Extract the [x, y] coordinate from the center of the cell holding the provided text.  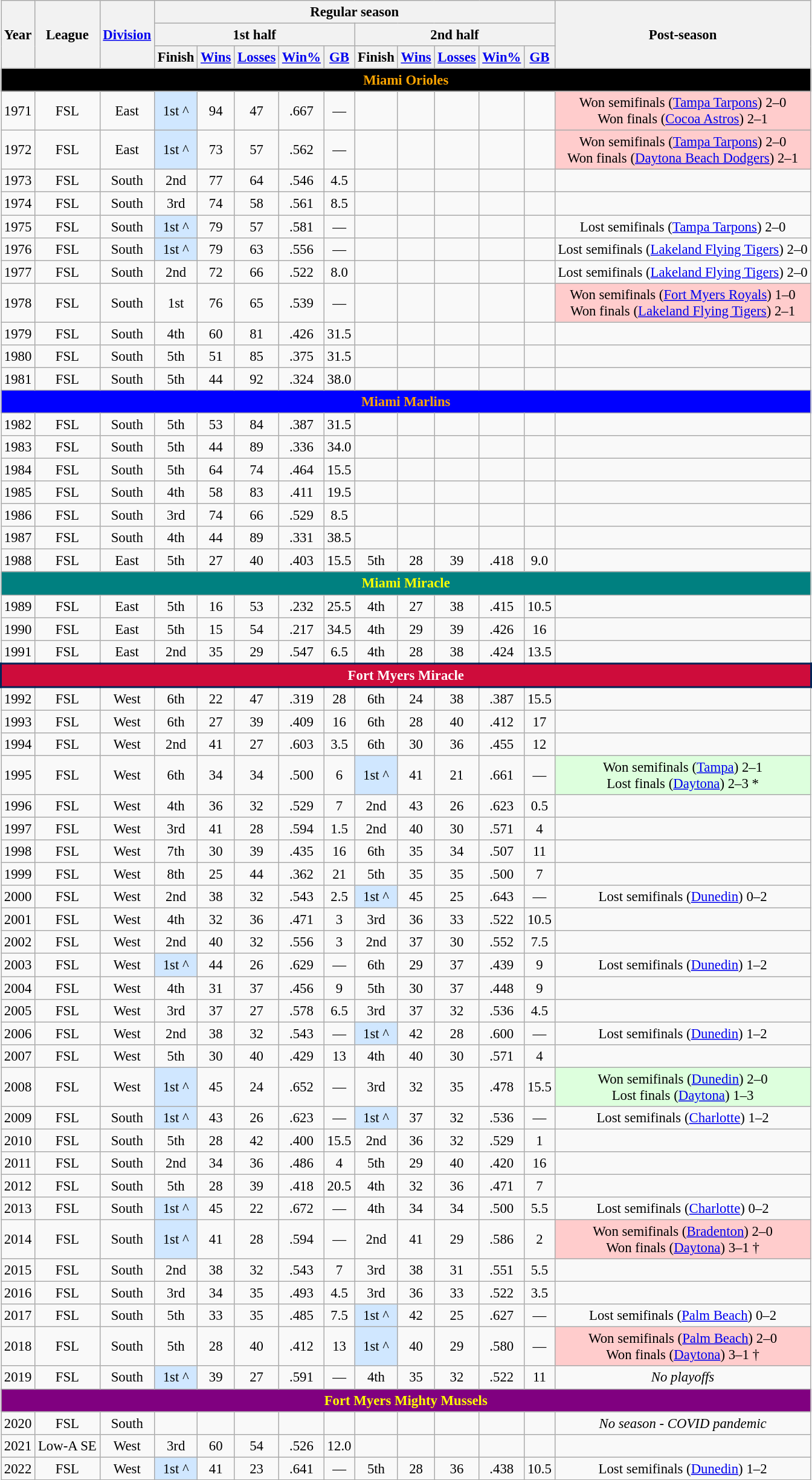
.424 [501, 651]
.493 [302, 1293]
.456 [302, 988]
1985 [18, 493]
2015 [18, 1270]
1978 [18, 302]
2012 [18, 1186]
.409 [302, 722]
Lost semifinals (Tampa Tarpons) 2–0 [683, 227]
20.5 [339, 1186]
2011 [18, 1163]
84 [257, 424]
2018 [18, 1346]
.403 [302, 561]
Lost semifinals (Charlotte) 0–2 [683, 1209]
8.0 [339, 272]
Fort Myers Miracle [406, 676]
1 [540, 1140]
2013 [18, 1209]
92 [257, 379]
.415 [501, 606]
2006 [18, 1033]
2nd half [454, 35]
15 [216, 629]
.478 [501, 1087]
77 [216, 181]
.586 [501, 1240]
.600 [501, 1033]
76 [216, 302]
.362 [302, 874]
25.5 [339, 606]
.551 [501, 1270]
2020 [18, 1423]
1997 [18, 829]
2001 [18, 920]
.400 [302, 1140]
.485 [302, 1316]
.539 [302, 302]
2014 [18, 1240]
.661 [501, 775]
1994 [18, 745]
34.0 [339, 447]
.580 [501, 1346]
Lost semifinals (Charlotte) 1–2 [683, 1118]
.324 [302, 379]
2019 [18, 1378]
.429 [302, 1056]
1998 [18, 851]
.562 [302, 150]
73 [216, 150]
.439 [501, 965]
72 [216, 272]
1988 [18, 561]
1.5 [339, 829]
.581 [302, 227]
.591 [302, 1378]
.546 [302, 181]
1993 [18, 722]
8th [175, 874]
2009 [18, 1118]
1999 [18, 874]
23 [257, 1469]
.455 [501, 745]
65 [257, 302]
Miami Orioles [406, 80]
.217 [302, 629]
Won semifinals (Fort Myers Royals) 1–0Won finals (Lakeland Flying Tigers) 2–1 [683, 302]
1977 [18, 272]
2000 [18, 897]
1976 [18, 249]
2002 [18, 942]
.629 [302, 965]
.232 [302, 606]
2010 [18, 1140]
.486 [302, 1163]
1981 [18, 379]
Won semifinals (Bradenton) 2–0Won finals (Daytona) 3–1 † [683, 1240]
.641 [302, 1469]
2008 [18, 1087]
.652 [302, 1087]
.435 [302, 851]
38.5 [339, 538]
.667 [302, 111]
.603 [302, 745]
.507 [501, 851]
.438 [501, 1469]
Miami Marlins [406, 402]
.375 [302, 357]
38.0 [339, 379]
17 [540, 722]
Miami Miracle [406, 584]
1989 [18, 606]
1st [175, 302]
19.5 [339, 493]
1975 [18, 227]
2004 [18, 988]
2007 [18, 1056]
.319 [302, 699]
2022 [18, 1469]
League [68, 35]
1991 [18, 651]
83 [257, 493]
.561 [302, 204]
1973 [18, 181]
.420 [501, 1163]
Won semifinals (Dunedin) 2–0Lost finals (Daytona) 1–3 [683, 1087]
1st half [254, 35]
.464 [302, 470]
1983 [18, 447]
2 [540, 1240]
.526 [302, 1446]
2017 [18, 1316]
.336 [302, 447]
2005 [18, 1010]
.331 [302, 538]
.547 [302, 651]
1986 [18, 515]
1980 [18, 357]
Low-A SE [68, 1446]
2016 [18, 1293]
Division [127, 35]
0.5 [540, 806]
Post-season [683, 35]
1995 [18, 775]
94 [216, 111]
.448 [501, 988]
Regular season [354, 12]
12 [540, 745]
.627 [501, 1316]
Won semifinals (Tampa Tarpons) 2–0Won finals (Cocoa Astros) 2–1 [683, 111]
7th [175, 851]
51 [216, 357]
Lost semifinals (Palm Beach) 0–2 [683, 1316]
63 [257, 249]
1972 [18, 150]
1974 [18, 204]
2021 [18, 1446]
9.0 [540, 561]
1990 [18, 629]
1992 [18, 699]
No playoffs [683, 1378]
Won semifinals (Palm Beach) 2–0Won finals (Daytona) 3–1 † [683, 1346]
12.0 [339, 1446]
.578 [302, 1010]
1979 [18, 334]
81 [257, 334]
2003 [18, 965]
Won semifinals (Tampa Tarpons) 2–0Won finals (Daytona Beach Dodgers) 2–1 [683, 150]
1971 [18, 111]
.552 [501, 942]
.643 [501, 897]
.411 [302, 493]
2.5 [339, 897]
1987 [18, 538]
Won semifinals (Tampa) 2–1Lost finals (Daytona) 2–3 * [683, 775]
85 [257, 357]
Year [18, 35]
Fort Myers Mighty Mussels [406, 1400]
1984 [18, 470]
No season - COVID pandemic [683, 1423]
6 [339, 775]
13.5 [540, 651]
.672 [302, 1209]
1996 [18, 806]
34.5 [339, 629]
Lost semifinals (Dunedin) 0–2 [683, 897]
1982 [18, 424]
